For the text-containing cell, return its midpoint in (x, y) coordinate format. 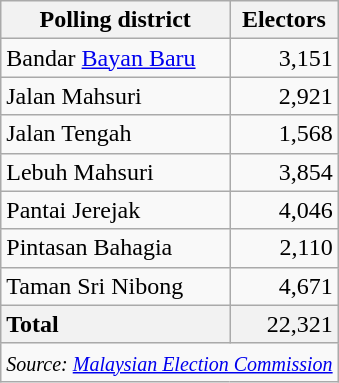
Jalan Mahsuri (116, 96)
2,110 (284, 248)
Lebuh Mahsuri (116, 172)
Bandar Bayan Baru (116, 58)
Jalan Tengah (116, 134)
22,321 (284, 324)
2,921 (284, 96)
3,151 (284, 58)
4,671 (284, 286)
Source: Malaysian Election Commission (170, 362)
Polling district (116, 20)
Pantai Jerejak (116, 210)
1,568 (284, 134)
3,854 (284, 172)
Electors (284, 20)
Pintasan Bahagia (116, 248)
4,046 (284, 210)
Taman Sri Nibong (116, 286)
Total (116, 324)
